Output the (X, Y) coordinate of the center of the cell containing the given text.  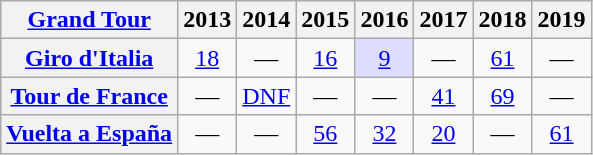
DNF (266, 96)
41 (444, 96)
56 (326, 134)
Giro d'Italia (90, 58)
Tour de France (90, 96)
2013 (208, 20)
69 (502, 96)
18 (208, 58)
32 (384, 134)
2014 (266, 20)
2019 (562, 20)
2015 (326, 20)
Vuelta a España (90, 134)
2017 (444, 20)
2016 (384, 20)
Grand Tour (90, 20)
2018 (502, 20)
16 (326, 58)
20 (444, 134)
9 (384, 58)
